Return (x, y) of the center of cell containing provided text 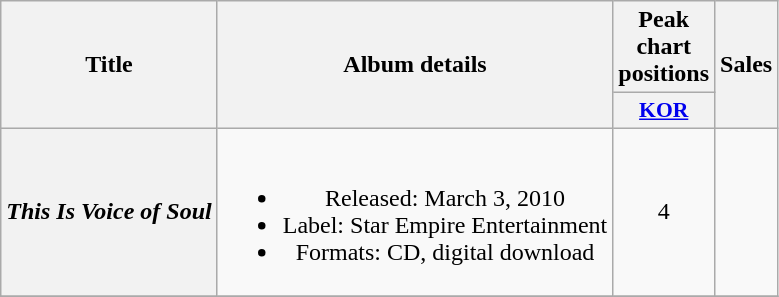
KOR (664, 111)
4 (664, 212)
Sales (746, 65)
Album details (415, 65)
Released: March 3, 2010Label: Star Empire EntertainmentFormats: CD, digital download (415, 212)
This Is Voice of Soul (109, 212)
Peak chart positions (664, 47)
Title (109, 65)
